Find where the given text appears and provide that cell's center as [x, y] coordinate. 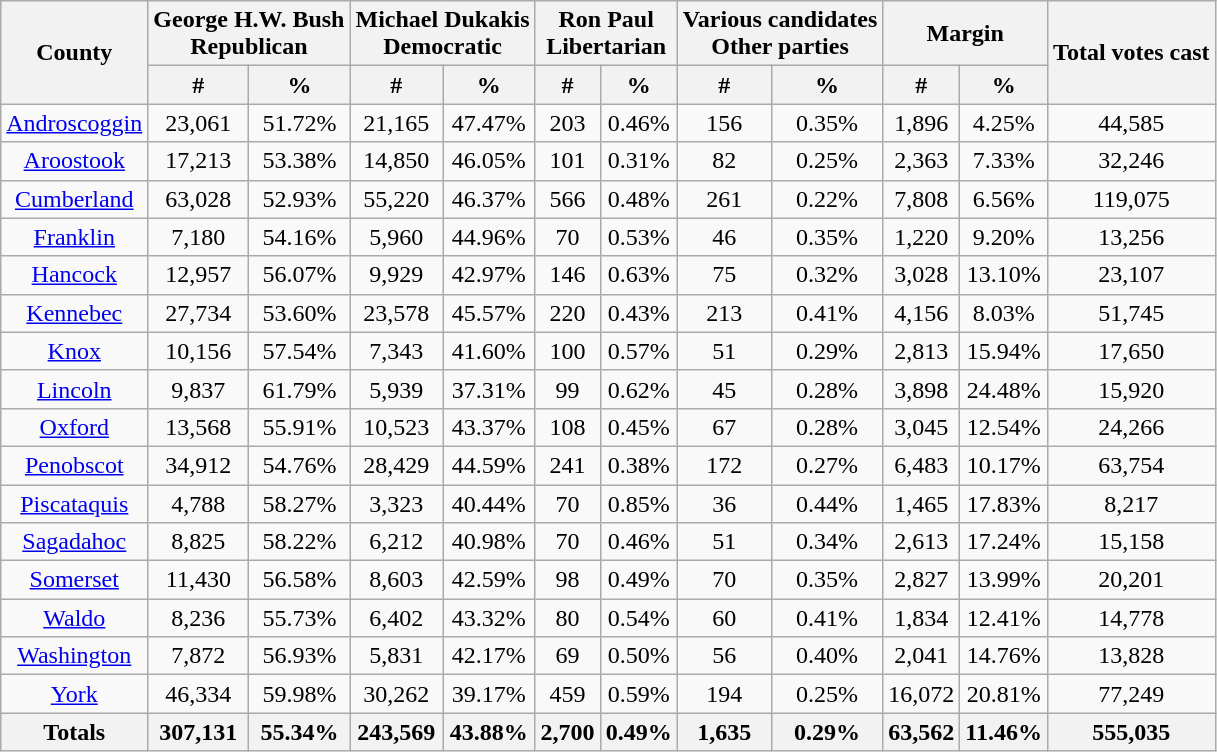
100 [568, 351]
3,323 [396, 503]
63,028 [198, 199]
0.53% [638, 237]
213 [724, 313]
Hancock [74, 275]
41.60% [490, 351]
23,578 [396, 313]
101 [568, 161]
459 [568, 694]
53.38% [300, 161]
3,045 [922, 427]
42.59% [490, 580]
43.88% [490, 732]
13.10% [1004, 275]
53.60% [300, 313]
46,334 [198, 694]
30,262 [396, 694]
1,220 [922, 237]
Total votes cast [1132, 52]
3,898 [922, 389]
261 [724, 199]
Piscataquis [74, 503]
0.63% [638, 275]
24.48% [1004, 389]
6.56% [1004, 199]
43.37% [490, 427]
5,939 [396, 389]
32,246 [1132, 161]
0.62% [638, 389]
Waldo [74, 618]
59.98% [300, 694]
203 [568, 123]
7,872 [198, 656]
Somerset [74, 580]
9,837 [198, 389]
9.20% [1004, 237]
156 [724, 123]
55.73% [300, 618]
9,929 [396, 275]
14,850 [396, 161]
24,266 [1132, 427]
14,778 [1132, 618]
56.58% [300, 580]
4.25% [1004, 123]
7,343 [396, 351]
5,960 [396, 237]
172 [724, 465]
Various candidatesOther parties [780, 34]
45.57% [490, 313]
1,635 [724, 732]
0.40% [826, 656]
8,217 [1132, 503]
5,831 [396, 656]
243,569 [396, 732]
46.37% [490, 199]
0.50% [638, 656]
Cumberland [74, 199]
80 [568, 618]
1,465 [922, 503]
58.22% [300, 542]
Androscoggin [74, 123]
8.03% [1004, 313]
7,180 [198, 237]
61.79% [300, 389]
8,825 [198, 542]
67 [724, 427]
York [74, 694]
43.32% [490, 618]
194 [724, 694]
108 [568, 427]
23,061 [198, 123]
20,201 [1132, 580]
2,827 [922, 580]
40.98% [490, 542]
0.85% [638, 503]
16,072 [922, 694]
241 [568, 465]
45 [724, 389]
Totals [74, 732]
63,754 [1132, 465]
Penobscot [74, 465]
Michael DukakisDemocratic [442, 34]
42.97% [490, 275]
11.46% [1004, 732]
37.31% [490, 389]
54.76% [300, 465]
0.48% [638, 199]
0.32% [826, 275]
55.34% [300, 732]
6,402 [396, 618]
8,603 [396, 580]
0.34% [826, 542]
51,745 [1132, 313]
Ron PaulLibertarian [606, 34]
3,028 [922, 275]
2,363 [922, 161]
0.45% [638, 427]
Sagadahoc [74, 542]
46.05% [490, 161]
307,131 [198, 732]
Lincoln [74, 389]
15.94% [1004, 351]
44.96% [490, 237]
63,562 [922, 732]
146 [568, 275]
17,650 [1132, 351]
4,788 [198, 503]
23,107 [1132, 275]
56 [724, 656]
34,912 [198, 465]
15,920 [1132, 389]
75 [724, 275]
39.17% [490, 694]
17.24% [1004, 542]
0.43% [638, 313]
555,035 [1132, 732]
56.07% [300, 275]
Margin [966, 34]
12.54% [1004, 427]
10,156 [198, 351]
0.38% [638, 465]
0.22% [826, 199]
0.27% [826, 465]
4,156 [922, 313]
2,813 [922, 351]
1,896 [922, 123]
47.47% [490, 123]
44.59% [490, 465]
10.17% [1004, 465]
56.93% [300, 656]
52.93% [300, 199]
55.91% [300, 427]
60 [724, 618]
George H.W. BushRepublican [249, 34]
17,213 [198, 161]
13,568 [198, 427]
12.41% [1004, 618]
Kennebec [74, 313]
220 [568, 313]
6,212 [396, 542]
0.57% [638, 351]
8,236 [198, 618]
54.16% [300, 237]
55,220 [396, 199]
15,158 [1132, 542]
51.72% [300, 123]
0.59% [638, 694]
Washington [74, 656]
98 [568, 580]
57.54% [300, 351]
27,734 [198, 313]
58.27% [300, 503]
17.83% [1004, 503]
566 [568, 199]
11,430 [198, 580]
7,808 [922, 199]
99 [568, 389]
Aroostook [74, 161]
36 [724, 503]
42.17% [490, 656]
2,613 [922, 542]
82 [724, 161]
Franklin [74, 237]
1,834 [922, 618]
2,700 [568, 732]
12,957 [198, 275]
2,041 [922, 656]
77,249 [1132, 694]
69 [568, 656]
119,075 [1132, 199]
0.44% [826, 503]
28,429 [396, 465]
0.54% [638, 618]
6,483 [922, 465]
13,256 [1132, 237]
21,165 [396, 123]
40.44% [490, 503]
7.33% [1004, 161]
13.99% [1004, 580]
County [74, 52]
Oxford [74, 427]
44,585 [1132, 123]
20.81% [1004, 694]
13,828 [1132, 656]
Knox [74, 351]
0.31% [638, 161]
46 [724, 237]
10,523 [396, 427]
14.76% [1004, 656]
